For the text-containing cell, return its midpoint in [x, y] coordinate format. 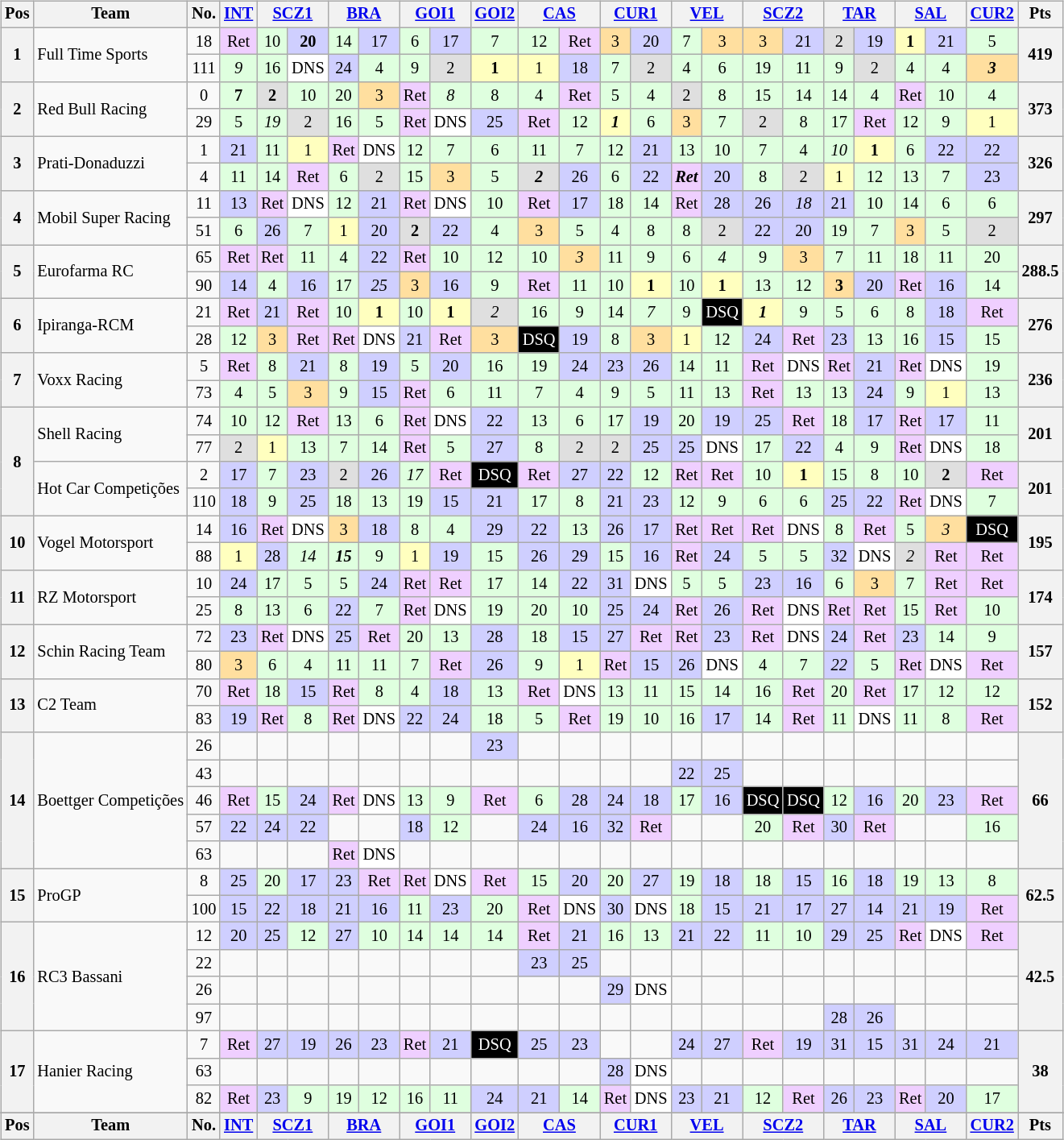
Ipiranga-RCM [110, 325]
66 [1041, 800]
43 [204, 773]
Mobil Super Racing [110, 218]
297 [1041, 218]
152 [1041, 706]
288.5 [1041, 272]
38 [1041, 1072]
157 [1041, 651]
RZ Motorsport [110, 596]
Shell Racing [110, 433]
51 [204, 231]
97 [204, 1018]
0 [204, 96]
42.5 [1041, 976]
57 [204, 827]
Full Time Sports [110, 55]
65 [204, 259]
Voxx Racing [110, 380]
Hanier Racing [110, 1072]
70 [204, 692]
100 [204, 909]
80 [204, 665]
C2 Team [110, 706]
111 [204, 68]
Prati-Donaduzzi [110, 163]
Eurofarma RC [110, 272]
62.5 [1041, 896]
46 [204, 801]
Vogel Motorsport [110, 543]
88 [204, 557]
373 [1041, 110]
82 [204, 1099]
110 [204, 502]
195 [1041, 543]
ProGP [110, 896]
83 [204, 719]
419 [1041, 55]
326 [1041, 163]
72 [204, 638]
174 [1041, 596]
90 [204, 285]
Boettger Competições [110, 800]
Hot Car Competições [110, 488]
236 [1041, 380]
276 [1041, 325]
Red Bull Racing [110, 110]
RC3 Bassani [110, 976]
77 [204, 448]
73 [204, 394]
74 [204, 421]
Schin Racing Team [110, 651]
